Extract the [X, Y] coordinate from the center of the cell holding the provided text.  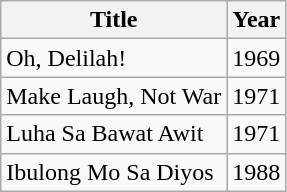
Ibulong Mo Sa Diyos [114, 172]
Title [114, 20]
Make Laugh, Not War [114, 96]
1969 [256, 58]
Luha Sa Bawat Awit [114, 134]
1988 [256, 172]
Oh, Delilah! [114, 58]
Year [256, 20]
